Scan for the cell matching the given text and deliver its [X, Y] coordinate at center. 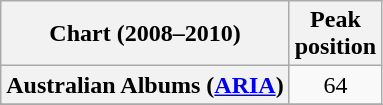
Chart (2008–2010) [145, 34]
64 [335, 85]
Australian Albums (ARIA) [145, 85]
Peakposition [335, 34]
